Capture the cell that displays the provided text and extract its (X, Y) central coordinate. 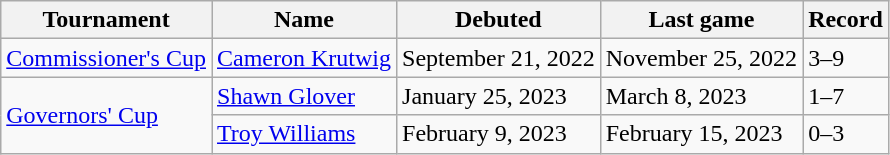
Troy Williams (304, 134)
Commissioner's Cup (106, 58)
Cameron Krutwig (304, 58)
Record (846, 20)
0–3 (846, 134)
Tournament (106, 20)
March 8, 2023 (701, 96)
Governors' Cup (106, 115)
September 21, 2022 (499, 58)
Name (304, 20)
1–7 (846, 96)
January 25, 2023 (499, 96)
November 25, 2022 (701, 58)
3–9 (846, 58)
February 9, 2023 (499, 134)
Debuted (499, 20)
Shawn Glover (304, 96)
Last game (701, 20)
February 15, 2023 (701, 134)
